From the cell containing the given text, extract its center point as (X, Y) coordinate. 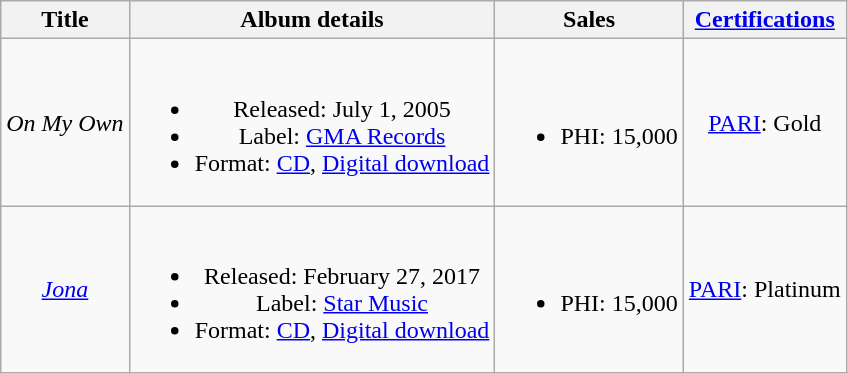
Sales (589, 20)
Released: July 1, 2005Label: GMA RecordsFormat: CD, Digital download (312, 122)
Title (65, 20)
On My Own (65, 122)
Certifications (764, 20)
Jona (65, 290)
PARI: Gold (764, 122)
Album details (312, 20)
Released: February 27, 2017Label: Star MusicFormat: CD, Digital download (312, 290)
PARI: Platinum (764, 290)
